Provide the [X, Y] coordinate of the cell's center where the given text is located.  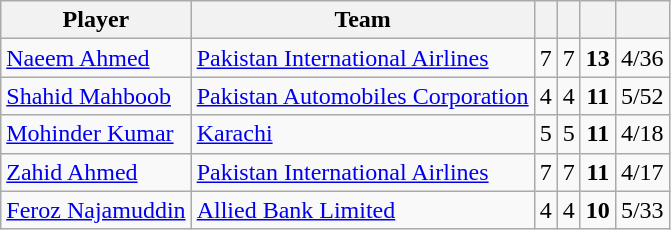
Karachi [362, 134]
4/36 [642, 58]
4/18 [642, 134]
Feroz Najamuddin [96, 210]
Allied Bank Limited [362, 210]
Team [362, 20]
13 [598, 58]
5/52 [642, 96]
Shahid Mahboob [96, 96]
4/17 [642, 172]
Zahid Ahmed [96, 172]
Mohinder Kumar [96, 134]
Player [96, 20]
5/33 [642, 210]
10 [598, 210]
Pakistan Automobiles Corporation [362, 96]
Naeem Ahmed [96, 58]
